Return [X, Y] of the center of cell containing provided text 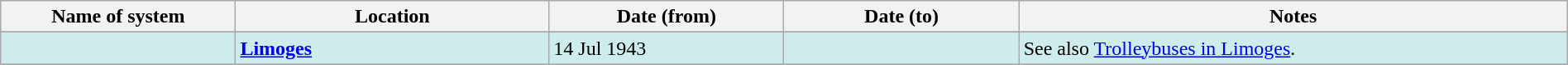
Location [392, 17]
Notes [1293, 17]
Limoges [392, 48]
See also Trolleybuses in Limoges. [1293, 48]
Date (from) [667, 17]
Date (to) [901, 17]
14 Jul 1943 [667, 48]
Name of system [118, 17]
